For the text-containing cell, return its midpoint in [X, Y] coordinate format. 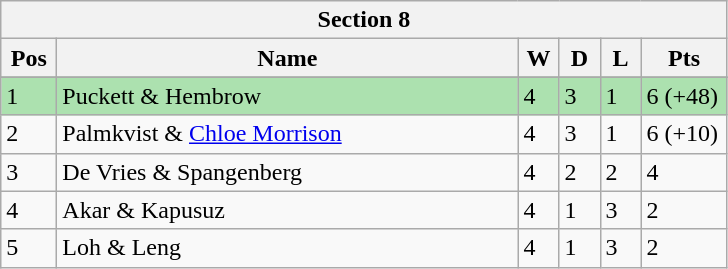
Puckett & Hembrow [288, 96]
Loh & Leng [288, 248]
W [538, 58]
D [580, 58]
Name [288, 58]
Section 8 [364, 20]
L [620, 58]
Pts [684, 58]
De Vries & Spangenberg [288, 172]
Akar & Kapusuz [288, 210]
5 [29, 248]
Pos [29, 58]
6 (+10) [684, 134]
6 (+48) [684, 96]
Palmkvist & Chloe Morrison [288, 134]
